For the text-containing cell, return its midpoint in [X, Y] coordinate format. 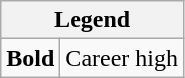
Career high [122, 58]
Legend [92, 20]
Bold [30, 58]
